Determine the (X, Y) coordinate at the center of the cell enclosing the given text.  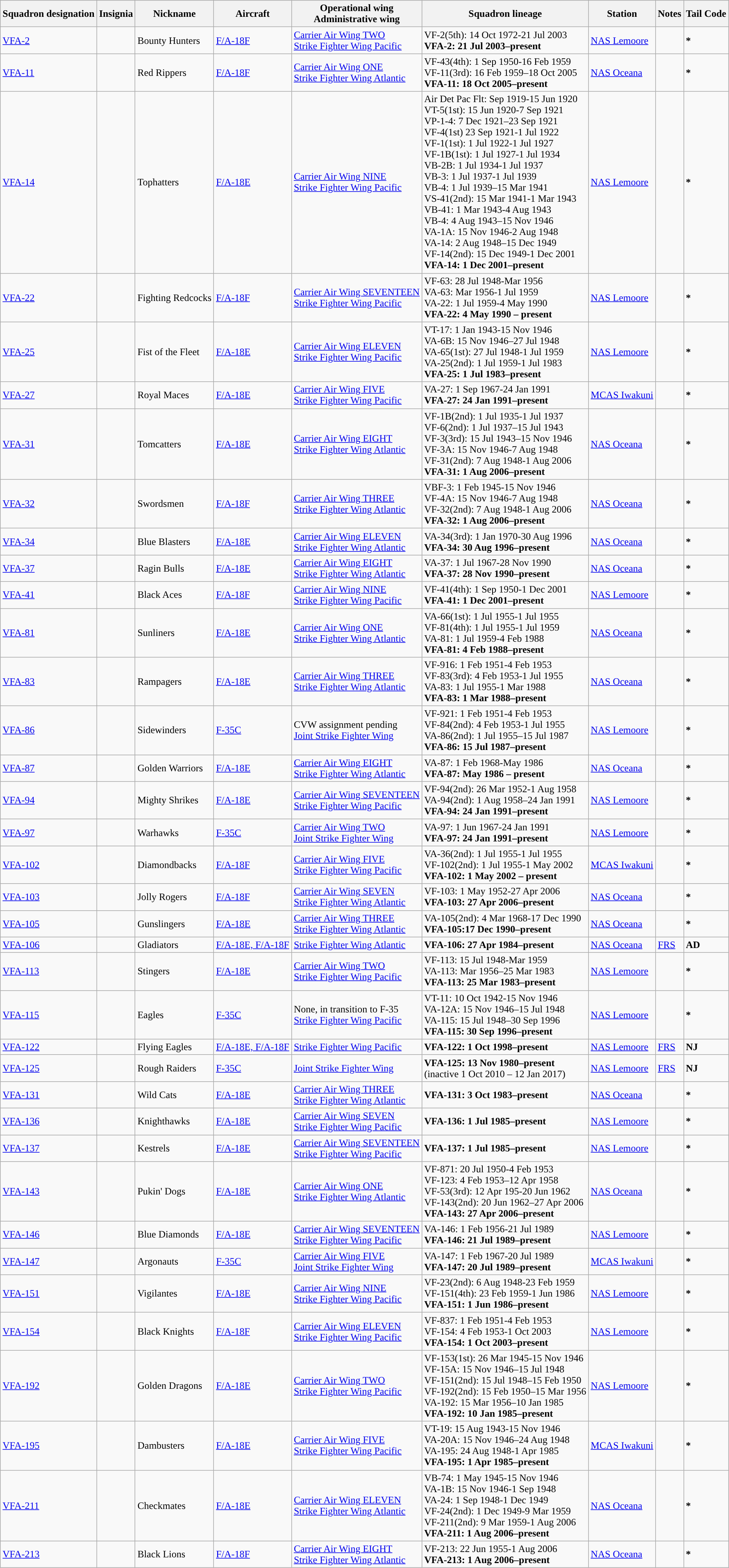
VFA-27 (48, 395)
VF-63: 28 Jul 1948-Mar 1956VA-63: Mar 1956-1 Jul 1959VA-22: 1 Jul 1959-4 May 1990VFA-22: 4 May 1990 – present (505, 298)
VFA-32 (48, 504)
VFA-14 (48, 182)
VFA-131: 3 Oct 1983–present (505, 1095)
VFA-22 (48, 298)
Warhawks (175, 832)
Operational wingAdministrative wing (357, 14)
Insignia (116, 14)
VFA-106: 27 Apr 1984–present (505, 945)
Golden Warriors (175, 768)
VA-87: 1 Feb 1968-May 1986VFA-87: May 1986 – present (505, 768)
VFA-106 (48, 945)
VF-113: 15 Jul 1948-Mar 1959VA-113: Mar 1956–25 Mar 1983VFA-113: 25 Mar 1983–present (505, 971)
VFA-192 (48, 1386)
Eagles (175, 1014)
VFA-41 (48, 595)
VFA-213 (48, 1554)
Black Knights (175, 1331)
VFA-113 (48, 971)
Carrier Air Wing FIVEJoint Strike Fighter Wing (357, 1261)
VA-146: 1 Feb 1956-21 Jul 1989VFA-146: 21 Jul 1989–present (505, 1235)
Swordsmen (175, 504)
Squadron designation (48, 14)
Tomcatters (175, 444)
VF-2(5th): 14 Oct 1972-21 Jul 2003VFA-2: 21 Jul 2003–present (505, 40)
VA-147: 1 Feb 1967-20 Jul 1989VFA-147: 20 Jul 1989–present (505, 1261)
VFA-105 (48, 923)
Sidewinders (175, 731)
Blue Blasters (175, 541)
VFA-154 (48, 1331)
Station (622, 14)
Golden Dragons (175, 1386)
VFA-125 (48, 1068)
Dambusters (175, 1446)
CVW assignment pendingJoint Strike Fighter Wing (357, 731)
VA-105(2nd): 4 Mar 1968-17 Dec 1990VFA-105:17 Dec 1990–present (505, 923)
VF-41(4th): 1 Sep 1950-1 Dec 2001VFA-41: 1 Dec 2001–present (505, 595)
VA-27: 1 Sep 1967-24 Jan 1991VFA-27: 24 Jan 1991–present (505, 395)
Strike Fighter Wing Pacific (357, 1047)
VFA-147 (48, 1261)
Ragin Bulls (175, 568)
VF-43(4th): 1 Sep 1950-16 Feb 1959VF-11(3rd): 16 Feb 1959–18 Oct 2005VFA-11: 18 Oct 2005–present (505, 73)
VFA-81 (48, 633)
VFA-34 (48, 541)
Squadron lineage (505, 14)
VFA-137 (48, 1148)
Knighthawks (175, 1121)
VFA-31 (48, 444)
VA-36(2nd): 1 Jul 1955-1 Jul 1955VF-102(2nd): 1 Jul 1955-1 May 2002VFA-102: 1 May 2002 – present (505, 865)
Sunliners (175, 633)
Strike Fighter Wing Atlantic (357, 945)
VFA-122: 1 Oct 1998–present (505, 1047)
Checkmates (175, 1506)
Fist of the Fleet (175, 352)
Royal Maces (175, 395)
VFA-37 (48, 568)
Rampagers (175, 681)
VT-19: 15 Aug 1943-15 Nov 1946VA-20A: 15 Nov 1946–24 Aug 1948VA-195: 24 Aug 1948-1 Apr 1985VFA-195: 1 Apr 1985–present (505, 1446)
VF-213: 22 Jun 1955-1 Aug 2006VFA-213: 1 Aug 2006–present (505, 1554)
Blue Diamonds (175, 1235)
VF-837: 1 Feb 1951-4 Feb 1953VF-154: 4 Feb 1953-1 Oct 2003VFA-154: 1 Oct 2003–present (505, 1331)
Black Aces (175, 595)
Kestrels (175, 1148)
Diamondbacks (175, 865)
Nickname (175, 14)
VFA-94 (48, 800)
VA-97: 1 Jun 1967-24 Jan 1991VFA-97: 24 Jan 1991–present (505, 832)
VFA-195 (48, 1446)
VA-34(3rd): 1 Jan 1970-30 Aug 1996VFA-34: 30 Aug 1996–present (505, 541)
VF-94(2nd): 26 Mar 1952-1 Aug 1958VA-94(2nd): 1 Aug 1958–24 Jan 1991VFA-94: 24 Jan 1991–present (505, 800)
VFA-151 (48, 1294)
Notes (670, 14)
Stingers (175, 971)
Rough Raiders (175, 1068)
VFA-25 (48, 352)
VFA-2 (48, 40)
Aircraft (253, 14)
None, in transition to F-35Strike Fighter Wing Pacific (357, 1014)
VFA-137: 1 Jul 1985–present (505, 1148)
VFA-87 (48, 768)
AD (706, 945)
VFA-115 (48, 1014)
VFA-146 (48, 1235)
VFA-131 (48, 1095)
VFA-102 (48, 865)
VF-103: 1 May 1952-27 Apr 2006VFA-103: 27 Apr 2006–present (505, 897)
Pukin' Dogs (175, 1192)
VF-921: 1 Feb 1951-4 Feb 1953VF-84(2nd): 4 Feb 1953-1 Jul 1955VA-86(2nd): 1 Jul 1955–15 Jul 1987VFA-86: 15 Jul 1987–present (505, 731)
VF-916: 1 Feb 1951-4 Feb 1953VF-83(3rd): 4 Feb 1953-1 Jul 1955VA-83: 1 Jul 1955-1 Mar 1988VFA-83: 1 Mar 1988–present (505, 681)
Wild Cats (175, 1095)
VT-11: 10 Oct 1942-15 Nov 1946VA-12A: 15 Nov 1946–15 Jul 1948VA-115: 15 Jul 1948–30 Sep 1996VFA-115: 30 Sep 1996–present (505, 1014)
Mighty Shrikes (175, 800)
Tophatters (175, 182)
VFA-83 (48, 681)
Red Rippers (175, 73)
VF-23(2nd): 6 Aug 1948-23 Feb 1959VF-151(4th): 23 Feb 1959-1 Jun 1986VFA-151: 1 Jun 1986–present (505, 1294)
Gladiators (175, 945)
Carrier Air Wing SEVENStrike Fighter Wing Pacific (357, 1121)
VFA-143 (48, 1192)
Vigilantes (175, 1294)
VFA-136: 1 Jul 1985–present (505, 1121)
VFA-125: 13 Nov 1980–present(inactive 1 Oct 2010 – 12 Jan 2017) (505, 1068)
Jolly Rogers (175, 897)
Black Lions (175, 1554)
VFA-103 (48, 897)
VBF-3: 1 Feb 1945-15 Nov 1946VF-4A: 15 Nov 1946-7 Aug 1948VF-32(2nd): 7 Aug 1948-1 Aug 2006VFA-32: 1 Aug 2006–present (505, 504)
Bounty Hunters (175, 40)
Joint Strike Fighter Wing (357, 1068)
VFA-122 (48, 1047)
VFA-97 (48, 832)
Fighting Redcocks (175, 298)
VFA-86 (48, 731)
VA-37: 1 Jul 1967-28 Nov 1990VFA-37: 28 Nov 1990–present (505, 568)
Tail Code (706, 14)
Gunslingers (175, 923)
Flying Eagles (175, 1047)
VA-66(1st): 1 Jul 1955-1 Jul 1955VF-81(4th): 1 Jul 1955-1 Jul 1959VA-81: 1 Jul 1959-4 Feb 1988VFA-81: 4 Feb 1988–present (505, 633)
Carrier Air Wing TWOJoint Strike Fighter Wing (357, 832)
VFA-211 (48, 1506)
VFA-136 (48, 1121)
VFA-11 (48, 73)
Carrier Air Wing SEVENStrike Fighter Wing Atlantic (357, 897)
Argonauts (175, 1261)
